Determine the (x, y) coordinate at the center of the cell enclosing the given text.  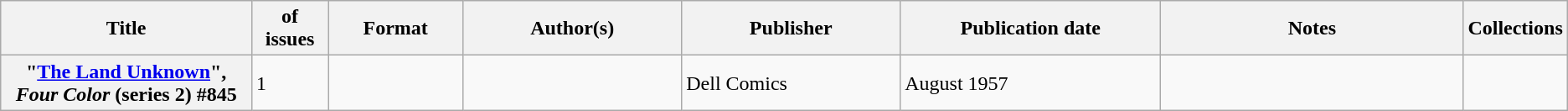
August 1957 (1030, 82)
1 (290, 82)
Format (395, 29)
Collections (1515, 29)
Title (126, 29)
Publication date (1030, 29)
Author(s) (573, 29)
of issues (290, 29)
Notes (1312, 29)
Dell Comics (791, 82)
Publisher (791, 29)
"The Land Unknown", Four Color (series 2) #845 (126, 82)
